Output the (x, y) coordinate of the center of the cell containing the given text.  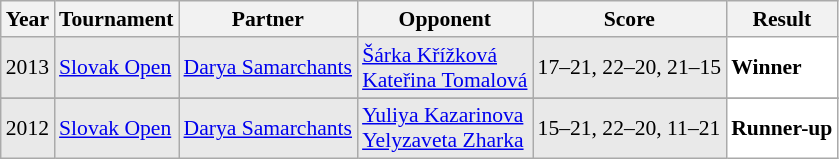
Šárka Křížková Kateřina Tomalová (444, 68)
Yuliya Kazarinova Yelyzaveta Zharka (444, 128)
Winner (782, 68)
17–21, 22–20, 21–15 (630, 68)
Result (782, 19)
Opponent (444, 19)
Tournament (116, 19)
Partner (268, 19)
2012 (28, 128)
2013 (28, 68)
Score (630, 19)
Runner-up (782, 128)
Year (28, 19)
15–21, 22–20, 11–21 (630, 128)
